For the text-containing cell, return its midpoint in (x, y) coordinate format. 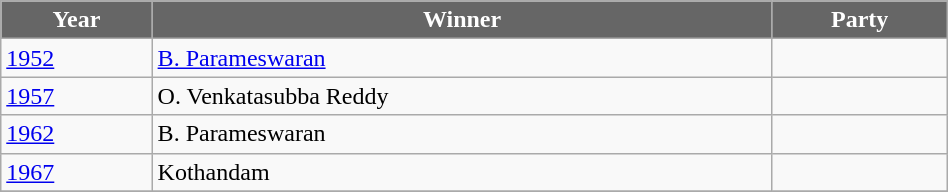
Year (76, 20)
1957 (76, 96)
1952 (76, 58)
O. Venkatasubba Reddy (462, 96)
Winner (462, 20)
1962 (76, 134)
Kothandam (462, 172)
Party (860, 20)
1967 (76, 172)
